Pinpoint the cell where the given text exists, returning its (X, Y) midpoint coordinate. 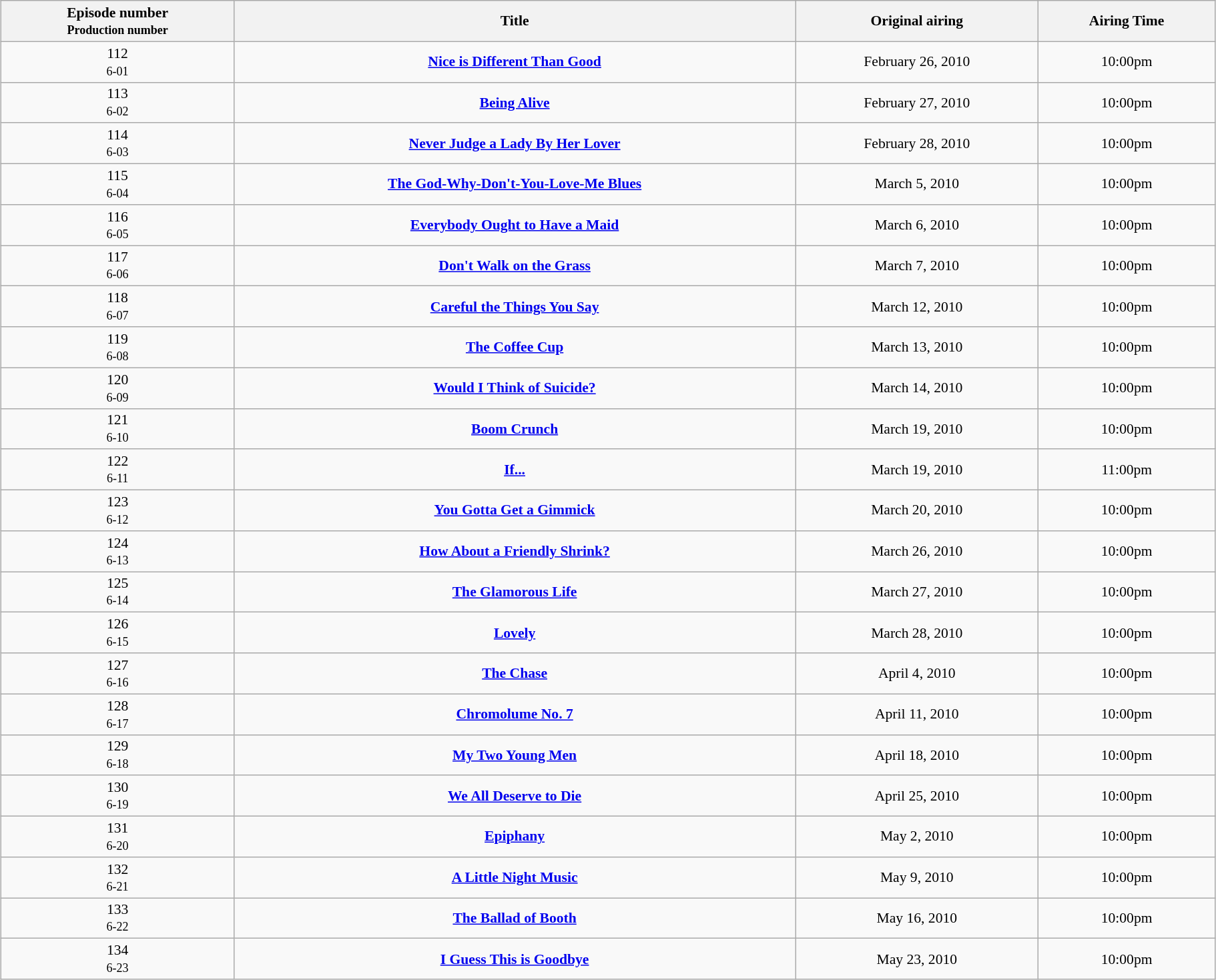
11:00pm (1127, 470)
1286-17 (117, 714)
Boom Crunch (515, 428)
May 16, 2010 (917, 918)
February 26, 2010 (917, 61)
1126-01 (117, 61)
April 4, 2010 (917, 674)
May 23, 2010 (917, 959)
1196-08 (117, 347)
Lovely (515, 632)
Being Alive (515, 103)
1156-04 (117, 184)
Epiphany (515, 837)
May 2, 2010 (917, 837)
May 9, 2010 (917, 878)
1166-05 (117, 225)
Nice is Different Than Good (515, 61)
1226-11 (117, 470)
March 13, 2010 (917, 347)
April 18, 2010 (917, 755)
1136-02 (117, 103)
Would I Think of Suicide? (515, 388)
March 5, 2010 (917, 184)
1336-22 (117, 918)
Title (515, 21)
1276-16 (117, 674)
How About a Friendly Shrink? (515, 551)
1216-10 (117, 428)
1306-19 (117, 797)
1256-14 (117, 592)
We All Deserve to Die (515, 797)
Airing Time (1127, 21)
Everybody Ought to Have a Maid (515, 225)
February 27, 2010 (917, 103)
The God-Why-Don't-You-Love-Me Blues (515, 184)
February 28, 2010 (917, 144)
1326-21 (117, 878)
The Coffee Cup (515, 347)
1176-06 (117, 266)
The Chase (515, 674)
Original airing (917, 21)
March 27, 2010 (917, 592)
April 25, 2010 (917, 797)
My Two Young Men (515, 755)
April 11, 2010 (917, 714)
1346-23 (117, 959)
I Guess This is Goodbye (515, 959)
March 26, 2010 (917, 551)
March 28, 2010 (917, 632)
If... (515, 470)
Never Judge a Lady By Her Lover (515, 144)
March 12, 2010 (917, 307)
March 7, 2010 (917, 266)
1146-03 (117, 144)
You Gotta Get a Gimmick (515, 511)
The Glamorous Life (515, 592)
1266-15 (117, 632)
March 14, 2010 (917, 388)
1316-20 (117, 837)
Careful the Things You Say (515, 307)
1186-07 (117, 307)
March 20, 2010 (917, 511)
Chromolume No. 7 (515, 714)
The Ballad of Booth (515, 918)
1296-18 (117, 755)
1246-13 (117, 551)
1206-09 (117, 388)
1236-12 (117, 511)
Episode numberProduction number (117, 21)
March 6, 2010 (917, 225)
A Little Night Music (515, 878)
Don't Walk on the Grass (515, 266)
